For the text-containing cell, return its midpoint in [X, Y] coordinate format. 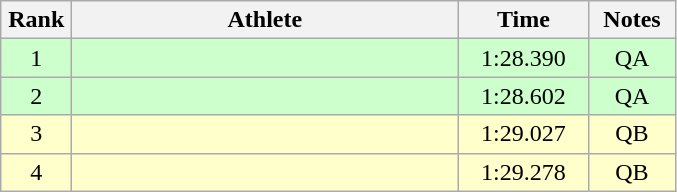
1:28.390 [524, 58]
3 [36, 134]
1:28.602 [524, 96]
Notes [632, 20]
Rank [36, 20]
2 [36, 96]
1 [36, 58]
4 [36, 172]
1:29.278 [524, 172]
1:29.027 [524, 134]
Time [524, 20]
Athlete [265, 20]
